Search for the cell housing the specified text and yield its [X, Y] center coordinate. 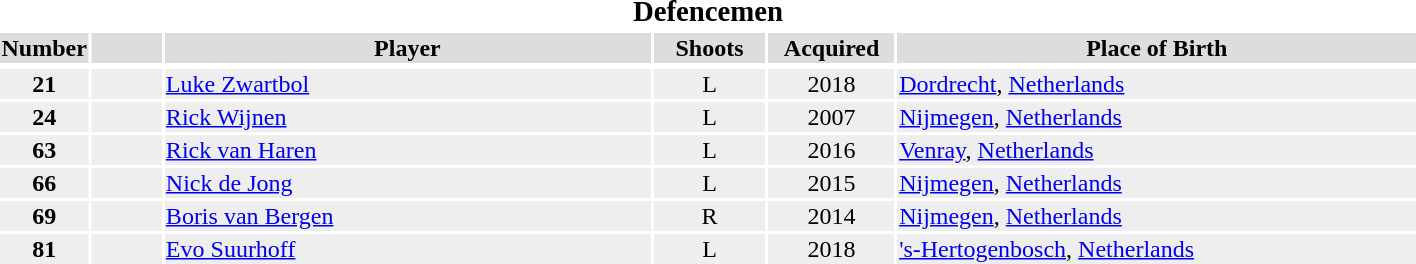
Dordrecht, Netherlands [1157, 84]
's-Hertogenbosch, Netherlands [1157, 249]
Rick Wijnen [407, 117]
Nick de Jong [407, 183]
Rick van Haren [407, 150]
2014 [832, 216]
Venray, Netherlands [1157, 150]
Player [407, 48]
Shoots [709, 48]
Evo Suurhoff [407, 249]
Place of Birth [1157, 48]
R [709, 216]
Boris van Bergen [407, 216]
63 [44, 150]
81 [44, 249]
69 [44, 216]
2016 [832, 150]
2015 [832, 183]
2007 [832, 117]
24 [44, 117]
Number [44, 48]
Luke Zwartbol [407, 84]
66 [44, 183]
21 [44, 84]
Acquired [832, 48]
